Capture the cell that displays the provided text and extract its [x, y] central coordinate. 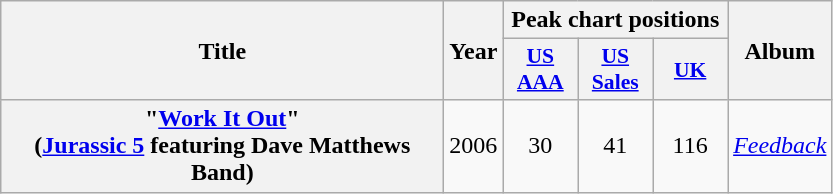
41 [616, 146]
Album [780, 50]
30 [540, 146]
116 [690, 146]
2006 [474, 146]
Feedback [780, 146]
USAAA [540, 70]
Year [474, 50]
USSales [616, 70]
Peak chart positions [616, 20]
"Work It Out"(Jurassic 5 featuring Dave Matthews Band) [222, 146]
UK [690, 70]
Title [222, 50]
